Pinpoint the cell where the given text exists, returning its (x, y) midpoint coordinate. 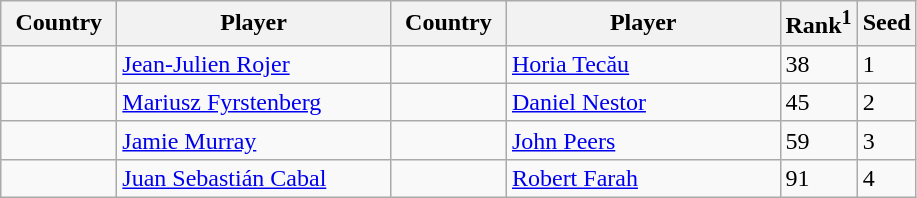
91 (818, 178)
1 (886, 64)
3 (886, 140)
Horia Tecău (643, 64)
Jamie Murray (254, 140)
38 (818, 64)
Rank1 (818, 24)
John Peers (643, 140)
2 (886, 102)
4 (886, 178)
59 (818, 140)
Seed (886, 24)
Mariusz Fyrstenberg (254, 102)
45 (818, 102)
Juan Sebastián Cabal (254, 178)
Jean-Julien Rojer (254, 64)
Daniel Nestor (643, 102)
Robert Farah (643, 178)
